Capture the cell that displays the provided text and extract its [X, Y] central coordinate. 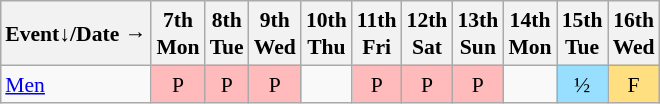
12thSat [428, 33]
14thMon [530, 33]
½ [582, 84]
15thTue [582, 33]
10thThu [326, 33]
Event↓/Date → [76, 33]
F [634, 84]
16thWed [634, 33]
8thTue [227, 33]
7thMon [178, 33]
13thSun [478, 33]
Men [76, 84]
11thFri [377, 33]
9thWed [275, 33]
